Find where the given text appears and provide that cell's center as [X, Y] coordinate. 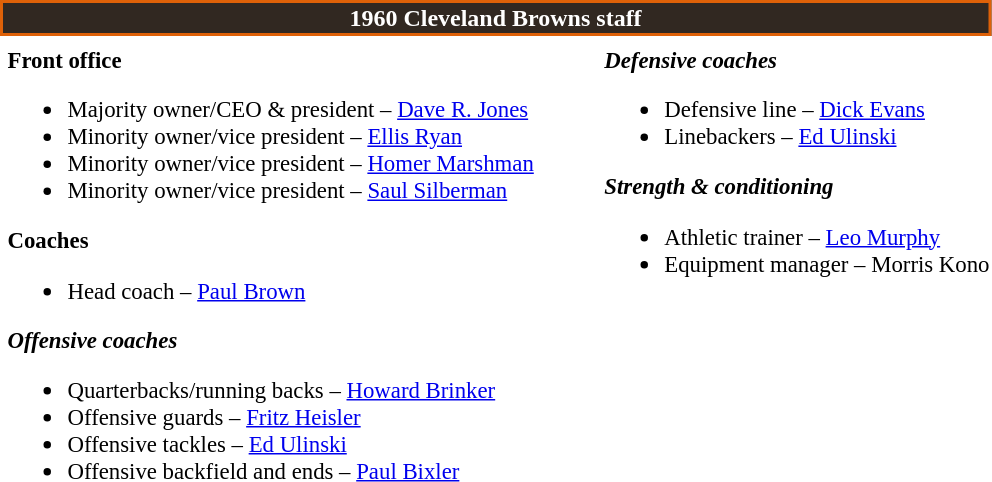
1960 Cleveland Browns staff [496, 18]
